Locate the cell with the specified text and output its [X, Y] center coordinate. 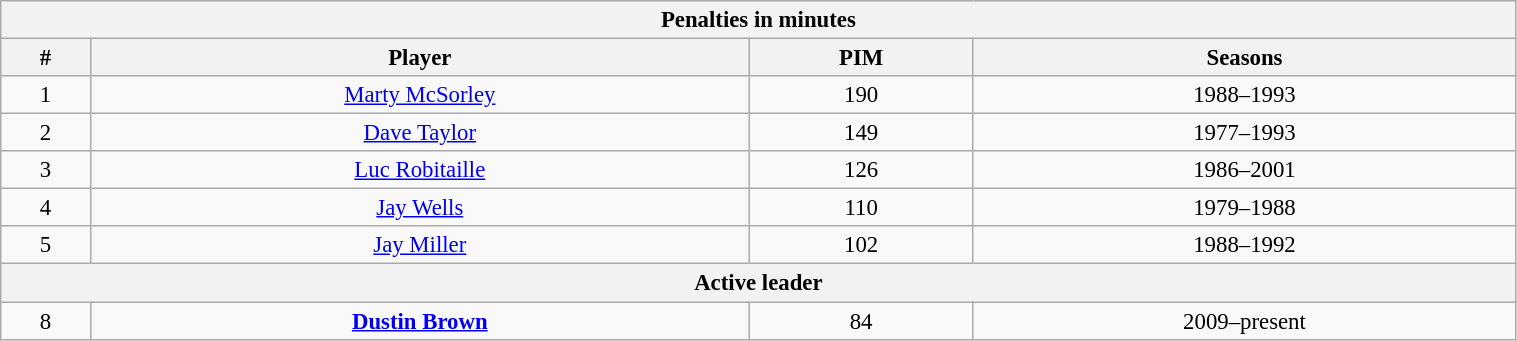
Jay Miller [420, 245]
Seasons [1244, 58]
190 [861, 95]
Luc Robitaille [420, 170]
84 [861, 321]
5 [46, 245]
126 [861, 170]
2 [46, 133]
Active leader [758, 283]
1979–1988 [1244, 208]
4 [46, 208]
3 [46, 170]
1977–1993 [1244, 133]
Player [420, 58]
149 [861, 133]
PIM [861, 58]
102 [861, 245]
Jay Wells [420, 208]
110 [861, 208]
Dustin Brown [420, 321]
Marty McSorley [420, 95]
# [46, 58]
1 [46, 95]
1986–2001 [1244, 170]
1988–1993 [1244, 95]
1988–1992 [1244, 245]
Dave Taylor [420, 133]
8 [46, 321]
Penalties in minutes [758, 20]
2009–present [1244, 321]
